For the text-containing cell, return its midpoint in (X, Y) coordinate format. 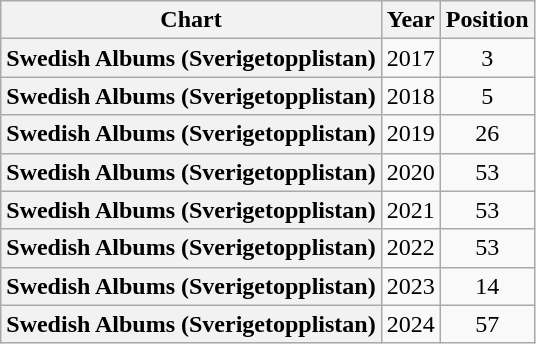
2024 (410, 324)
2022 (410, 248)
2023 (410, 286)
2018 (410, 96)
2019 (410, 134)
14 (487, 286)
2021 (410, 210)
26 (487, 134)
Year (410, 20)
5 (487, 96)
Chart (191, 20)
3 (487, 58)
2017 (410, 58)
2020 (410, 172)
Position (487, 20)
57 (487, 324)
